For the text-containing cell, return its midpoint in [x, y] coordinate format. 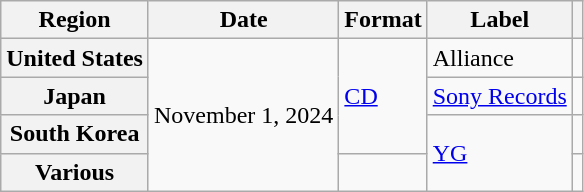
United States [75, 58]
Date [243, 20]
November 1, 2024 [243, 115]
Japan [75, 96]
Format [383, 20]
Sony Records [500, 96]
South Korea [75, 134]
CD [383, 96]
YG [500, 153]
Various [75, 172]
Region [75, 20]
Label [500, 20]
Alliance [500, 58]
